Pinpoint the cell where the given text exists, returning its (x, y) midpoint coordinate. 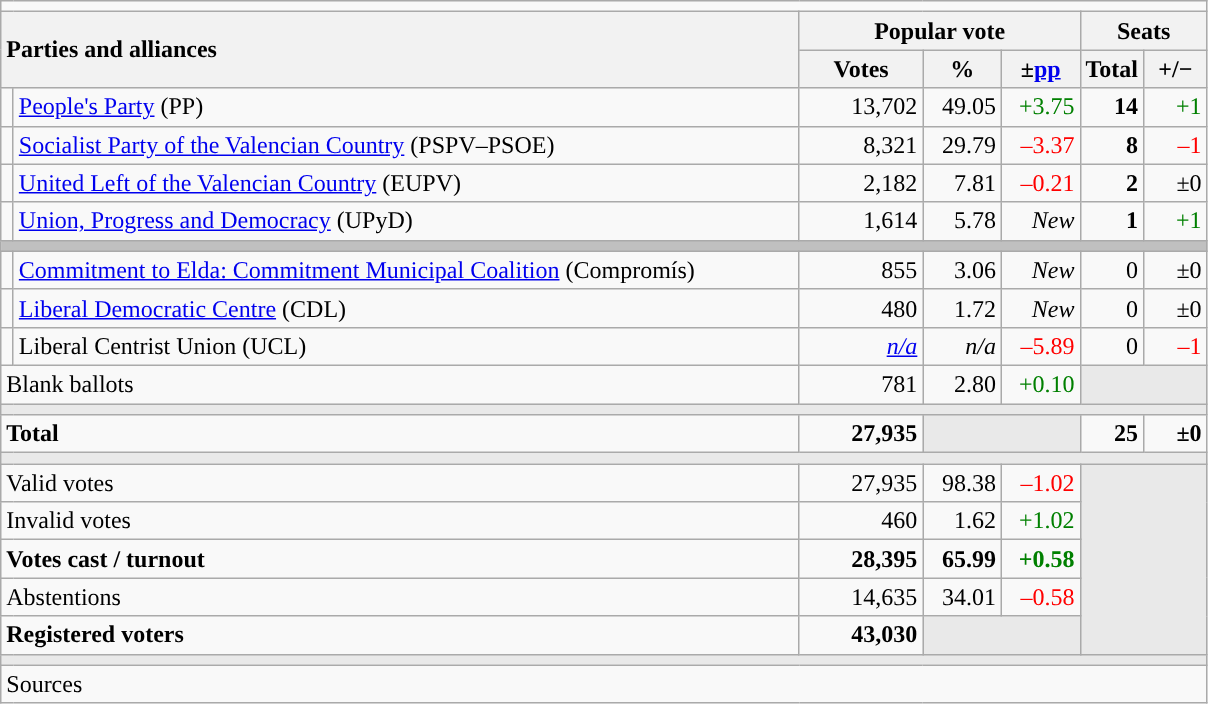
5.78 (962, 221)
Votes (861, 69)
1.72 (962, 308)
–3.37 (1040, 145)
Seats (1144, 31)
7.81 (962, 183)
65.99 (962, 559)
Union, Progress and Democracy (UPyD) (406, 221)
Liberal Democratic Centre (CDL) (406, 308)
Socialist Party of the Valencian Country (PSPV–PSOE) (406, 145)
Valid votes (400, 483)
855 (861, 270)
Parties and alliances (400, 50)
+0.58 (1040, 559)
1,614 (861, 221)
Invalid votes (400, 521)
–5.89 (1040, 346)
28,395 (861, 559)
43,030 (861, 635)
Commitment to Elda: Commitment Municipal Coalition (Compromís) (406, 270)
8 (1112, 145)
8,321 (861, 145)
2.80 (962, 384)
25 (1112, 434)
Abstentions (400, 597)
+0.10 (1040, 384)
+/− (1176, 69)
+1.02 (1040, 521)
–1.02 (1040, 483)
1.62 (962, 521)
Sources (604, 684)
United Left of the Valencian Country (EUPV) (406, 183)
Registered voters (400, 635)
98.38 (962, 483)
2,182 (861, 183)
480 (861, 308)
+3.75 (1040, 107)
Popular vote (940, 31)
49.05 (962, 107)
±pp (1040, 69)
Liberal Centrist Union (UCL) (406, 346)
People's Party (PP) (406, 107)
29.79 (962, 145)
Votes cast / turnout (400, 559)
460 (861, 521)
Blank ballots (400, 384)
2 (1112, 183)
1 (1112, 221)
781 (861, 384)
3.06 (962, 270)
–0.58 (1040, 597)
% (962, 69)
14,635 (861, 597)
–0.21 (1040, 183)
13,702 (861, 107)
14 (1112, 107)
34.01 (962, 597)
